From the cell containing the given text, extract its center point as (X, Y) coordinate. 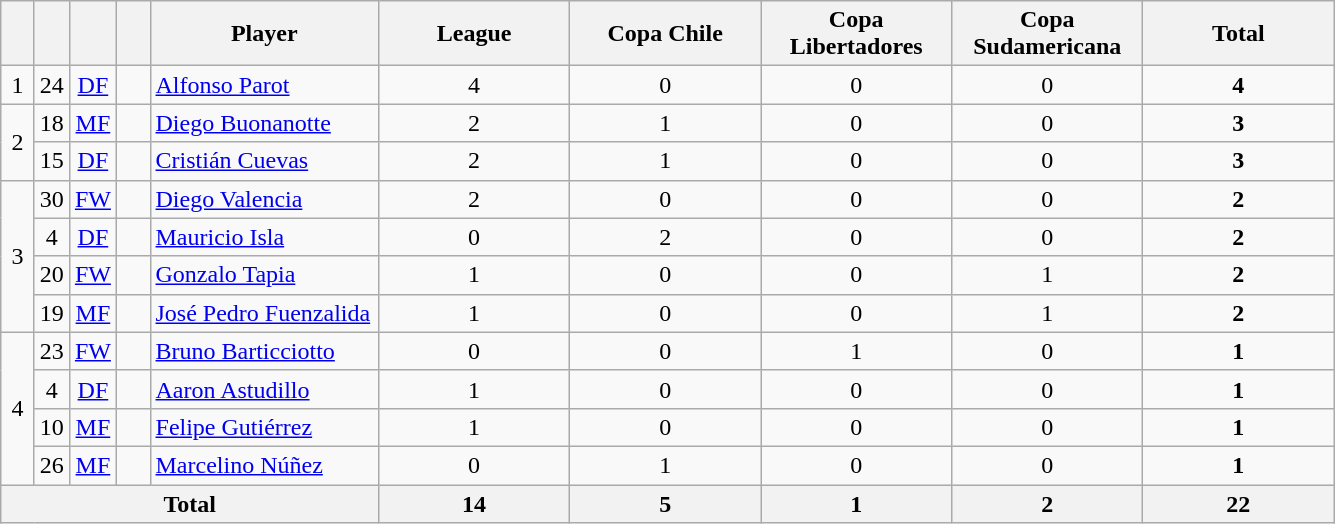
10 (52, 427)
24 (52, 85)
Felipe Gutiérrez (264, 427)
5 (666, 503)
Player (264, 34)
20 (52, 275)
Mauricio Isla (264, 237)
José Pedro Fuenzalida (264, 313)
League (474, 34)
Diego Valencia (264, 199)
Aaron Astudillo (264, 389)
23 (52, 351)
Alfonso Parot (264, 85)
Copa Chile (666, 34)
Diego Buonanotte (264, 123)
18 (52, 123)
CopaLibertadores (856, 34)
15 (52, 161)
26 (52, 465)
30 (52, 199)
19 (52, 313)
Gonzalo Tapia (264, 275)
Cristián Cuevas (264, 161)
14 (474, 503)
CopaSudamericana (1048, 34)
Bruno Barticciotto (264, 351)
Marcelino Núñez (264, 465)
22 (1238, 503)
